Detect which cell encompasses the target text, then output its (X, Y) center coordinate. 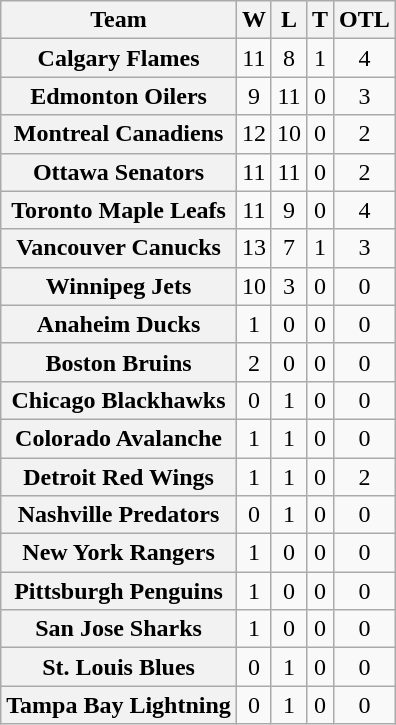
Montreal Canadiens (119, 134)
New York Rangers (119, 553)
Toronto Maple Leafs (119, 210)
W (254, 20)
Team (119, 20)
Edmonton Oilers (119, 96)
L (288, 20)
Colorado Avalanche (119, 438)
8 (288, 58)
San Jose Sharks (119, 629)
12 (254, 134)
OTL (365, 20)
Ottawa Senators (119, 172)
7 (288, 248)
Boston Bruins (119, 362)
Nashville Predators (119, 515)
Tampa Bay Lightning (119, 705)
T (320, 20)
Anaheim Ducks (119, 324)
Detroit Red Wings (119, 477)
Winnipeg Jets (119, 286)
Pittsburgh Penguins (119, 591)
Chicago Blackhawks (119, 400)
13 (254, 248)
Vancouver Canucks (119, 248)
St. Louis Blues (119, 667)
Calgary Flames (119, 58)
